Scan for the cell matching the given text and deliver its (x, y) coordinate at center. 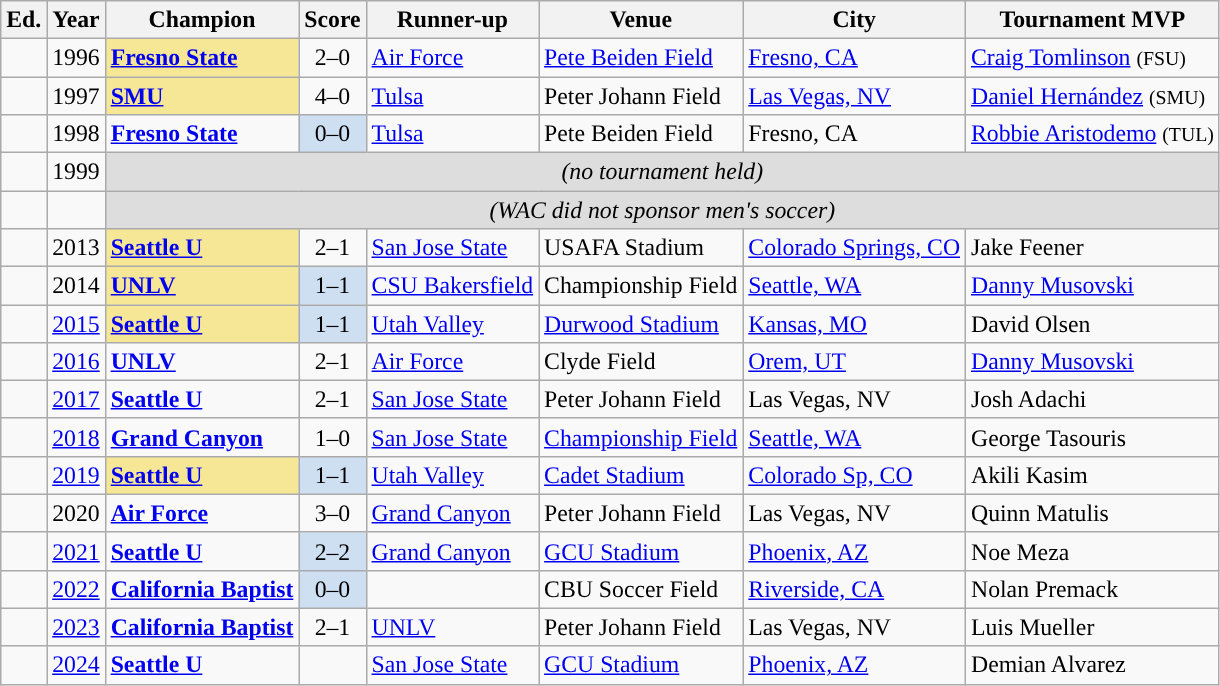
1999 (76, 171)
Score (332, 20)
Craig Tomlinson (FSU) (1093, 58)
Nolan Premack (1093, 589)
David Olsen (1093, 323)
Luis Mueller (1093, 627)
2021 (76, 551)
4–0 (332, 96)
2018 (76, 437)
2019 (76, 475)
Colorado Springs, CO (854, 247)
(no tournament held) (662, 171)
Year (76, 20)
1996 (76, 58)
2020 (76, 513)
Jake Feener (1093, 247)
Venue (641, 20)
Akili Kasim (1093, 475)
Daniel Hernández (SMU) (1093, 96)
Demian Alvarez (1093, 665)
George Tasouris (1093, 437)
Champion (202, 20)
Cadet Stadium (641, 475)
Tournament MVP (1093, 20)
(WAC did not sponsor men's soccer) (662, 209)
1998 (76, 133)
1997 (76, 96)
Noe Meza (1093, 551)
2016 (76, 361)
2024 (76, 665)
Quinn Matulis (1093, 513)
2022 (76, 589)
CSU Bakersfield (452, 285)
Kansas, MO (854, 323)
2015 (76, 323)
2017 (76, 399)
CBU Soccer Field (641, 589)
3–0 (332, 513)
Riverside, CA (854, 589)
Orem, UT (854, 361)
USAFA Stadium (641, 247)
2013 (76, 247)
Durwood Stadium (641, 323)
2–2 (332, 551)
Robbie Aristodemo (TUL) (1093, 133)
Colorado Sp, CO (854, 475)
Ed. (24, 20)
2023 (76, 627)
City (854, 20)
2014 (76, 285)
Josh Adachi (1093, 399)
2–0 (332, 58)
Clyde Field (641, 361)
SMU (202, 96)
Runner-up (452, 20)
1–0 (332, 437)
